Determine the [x, y] coordinate at the center of the cell enclosing the given text.  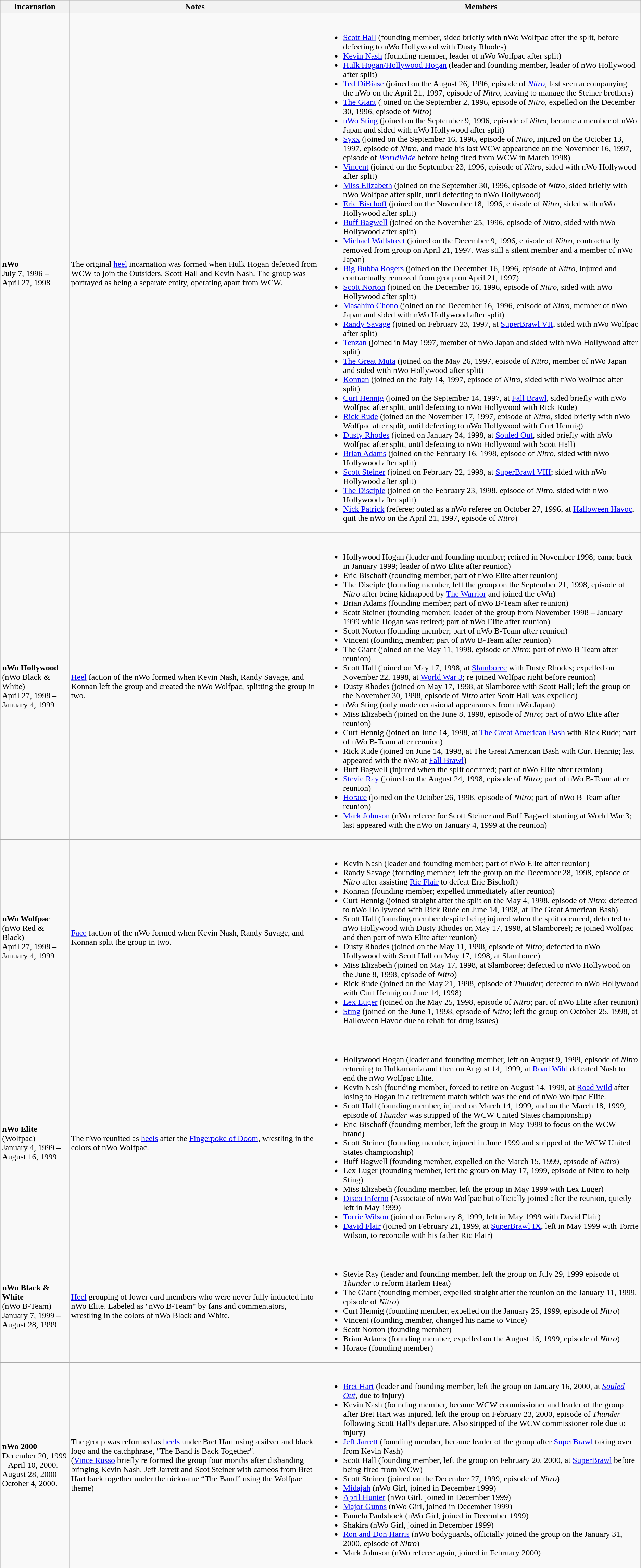
Notes [195, 7]
nWo Wolfpac(nWo Red & Black)April 27, 1998 – January 4, 1999 [35, 938]
The nWo reunited as heels after the Fingerpoke of Doom, wrestling in the colors of nWo Wolfpac. [195, 1143]
Members [481, 7]
nWo 2000December 20, 1999 – April 10, 2000.August 28, 2000 - October 4, 2000. [35, 1465]
nWoJuly 7, 1996 – April 27, 1998 [35, 273]
Face faction of the nWo formed when Kevin Nash, Randy Savage, and Konnan split the group in two. [195, 938]
Heel faction of the nWo formed when Kevin Nash, Randy Savage, and Konnan left the group and created the nWo Wolfpac, splitting the group in two. [195, 686]
nWo Elite(Wolfpac)January 4, 1999 – August 16, 1999 [35, 1143]
nWo Black & White(nWo B-Team)January 7, 1999 – August 28, 1999 [35, 1306]
nWo Hollywood(nWo Black & White)April 27, 1998 – January 4, 1999 [35, 686]
Incarnation [35, 7]
